Search for the cell housing the specified text and yield its [X, Y] center coordinate. 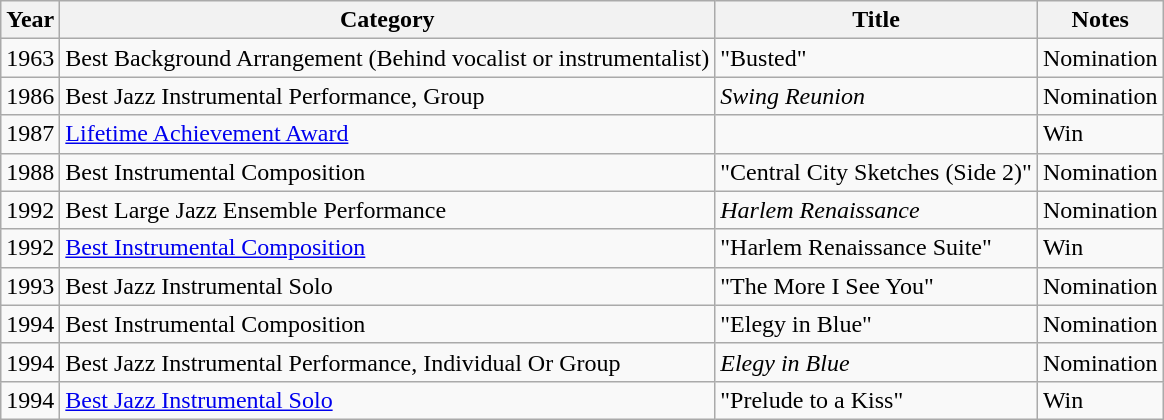
"Busted" [876, 58]
Title [876, 20]
1993 [30, 286]
Harlem Renaissance [876, 210]
Swing Reunion [876, 96]
"The More I See You" [876, 286]
Best Background Arrangement (Behind vocalist or instrumentalist) [388, 58]
"Harlem Renaissance Suite" [876, 248]
Best Jazz Instrumental Performance, Individual Or Group [388, 362]
1986 [30, 96]
"Central City Sketches (Side 2)" [876, 172]
Lifetime Achievement Award [388, 134]
Category [388, 20]
1963 [30, 58]
Notes [1100, 20]
Best Jazz Instrumental Performance, Group [388, 96]
"Elegy in Blue" [876, 324]
"Prelude to a Kiss" [876, 400]
Elegy in Blue [876, 362]
Year [30, 20]
1987 [30, 134]
Best Large Jazz Ensemble Performance [388, 210]
1988 [30, 172]
